Find where the given text appears and provide that cell's center as (X, Y) coordinate. 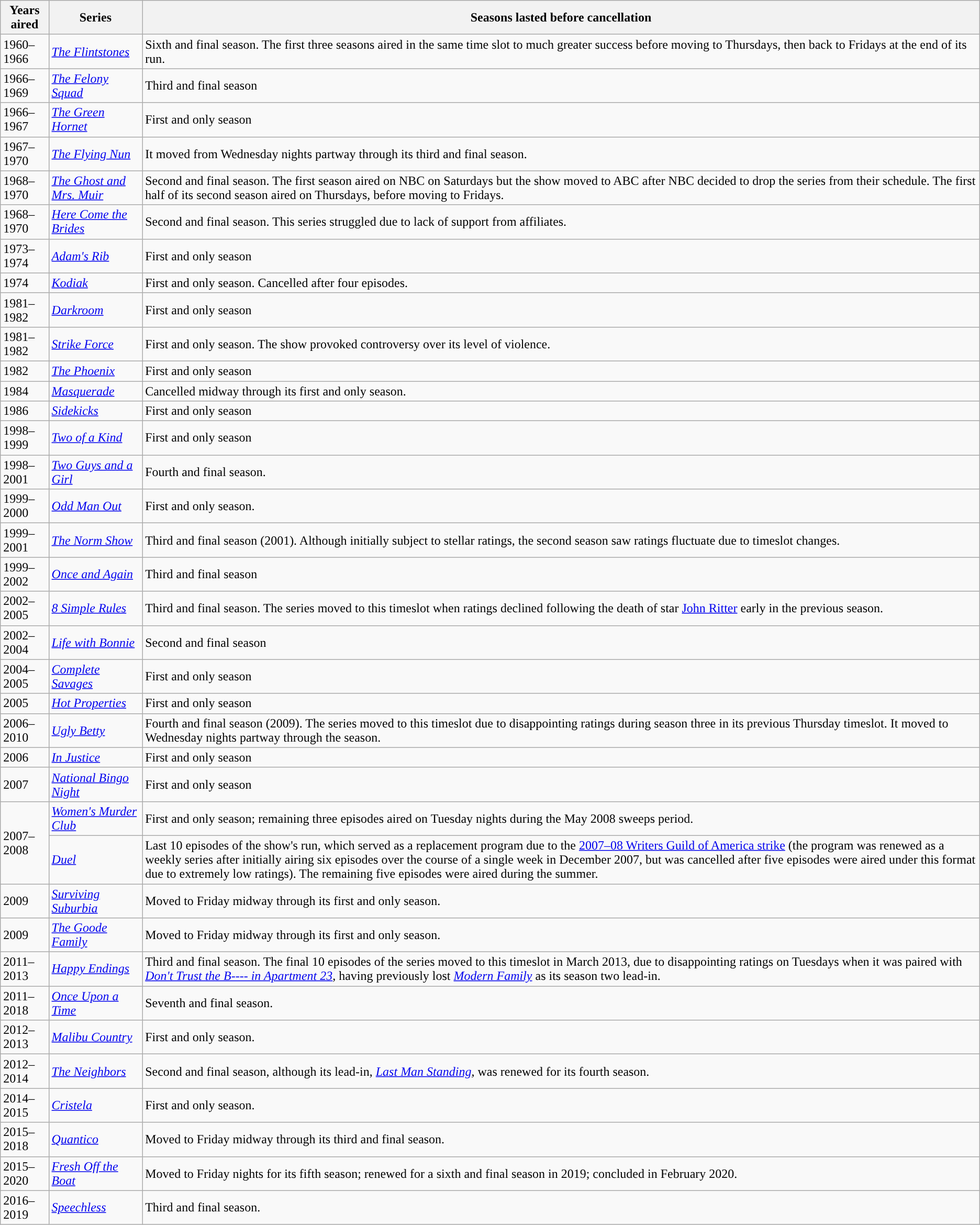
Seventh and final season. (561, 1003)
The Norm Show (95, 540)
2015–2020 (25, 1173)
1984 (25, 391)
Once and Again (95, 574)
It moved from Wednesday nights partway through its third and final season. (561, 154)
1982 (25, 371)
Moved to Friday midway through its third and final season. (561, 1140)
2012–2014 (25, 1072)
National Bingo Night (95, 785)
Quantico (95, 1140)
Second and final season (561, 642)
2014–2015 (25, 1105)
The Flying Nun (95, 154)
Moved to Friday nights for its fifth season; renewed for a sixth and final season in 2019; concluded in February 2020. (561, 1173)
1973–1974 (25, 256)
2012–2013 (25, 1037)
Happy Endings (95, 969)
1998–2001 (25, 472)
Odd Man Out (95, 506)
The Goode Family (95, 935)
2011–2018 (25, 1003)
2011–2013 (25, 969)
1998–1999 (25, 438)
Darkroom (95, 310)
Years aired (25, 18)
1999–2000 (25, 506)
Second and final season. This series struggled due to lack of support from affiliates. (561, 222)
2002–2004 (25, 642)
1967–1970 (25, 154)
2006 (25, 757)
First and only season; remaining three episodes aired on Tuesday nights during the May 2008 sweeps period. (561, 818)
Fourth and final season. (561, 472)
Cristela (95, 1105)
First and only season. Cancelled after four episodes. (561, 283)
Fresh Off the Boat (95, 1173)
1966–1967 (25, 119)
Speechless (95, 1208)
First and only season. The show provoked controversy over its level of violence. (561, 344)
1999–2002 (25, 574)
Complete Savages (95, 677)
2016–2019 (25, 1208)
1966–1969 (25, 86)
Once Upon a Time (95, 1003)
Third and final season. (561, 1208)
Kodiak (95, 283)
Third and final season (2001). Although initially subject to stellar ratings, the second season saw ratings fluctuate due to timeslot changes. (561, 540)
Third and final season. The series moved to this timeslot when ratings declined following the death of star John Ritter early in the previous season. (561, 609)
The Neighbors (95, 1072)
2004–2005 (25, 677)
The Green Hornet (95, 119)
Strike Force (95, 344)
Here Come the Brides (95, 222)
2007–2008 (25, 842)
Sidekicks (95, 411)
2015–2018 (25, 1140)
Life with Bonnie (95, 642)
1960–1966 (25, 51)
Adam's Rib (95, 256)
Masquerade (95, 391)
The Flintstones (95, 51)
1974 (25, 283)
Second and final season, although its lead-in, Last Man Standing, was renewed for its fourth season. (561, 1072)
2006–2010 (25, 730)
The Felony Squad (95, 86)
Surviving Suburbia (95, 901)
Series (95, 18)
Malibu Country (95, 1037)
1999–2001 (25, 540)
Duel (95, 859)
2002–2005 (25, 609)
2007 (25, 785)
The Phoenix (95, 371)
Seasons lasted before cancellation (561, 18)
8 Simple Rules (95, 609)
Hot Properties (95, 703)
Ugly Betty (95, 730)
Two Guys and a Girl (95, 472)
1986 (25, 411)
Two of a Kind (95, 438)
2005 (25, 703)
Women's Murder Club (95, 818)
In Justice (95, 757)
Cancelled midway through its first and only season. (561, 391)
The Ghost and Mrs. Muir (95, 187)
